Provide the [X, Y] coordinate of the cell's center where the given text is located.  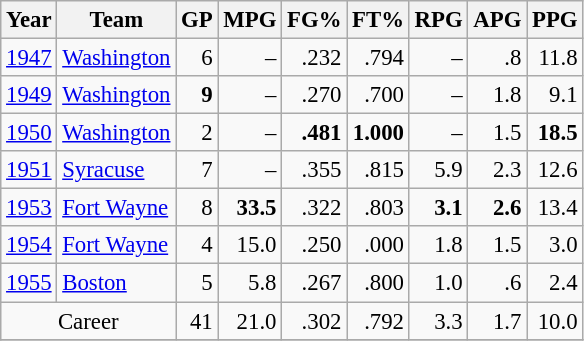
.792 [378, 321]
MPG [250, 20]
2.3 [498, 170]
3.1 [438, 208]
9.1 [555, 95]
15.0 [250, 245]
1950 [29, 133]
7 [197, 170]
.322 [314, 208]
4 [197, 245]
.481 [314, 133]
.794 [378, 58]
1.0 [438, 283]
Year [29, 20]
.700 [378, 95]
10.0 [555, 321]
FG% [314, 20]
.270 [314, 95]
3.3 [438, 321]
APG [498, 20]
.6 [498, 283]
33.5 [250, 208]
.232 [314, 58]
2.6 [498, 208]
2.4 [555, 283]
1951 [29, 170]
13.4 [555, 208]
5.8 [250, 283]
.803 [378, 208]
.8 [498, 58]
Career [88, 321]
5 [197, 283]
.302 [314, 321]
21.0 [250, 321]
1.7 [498, 321]
Team [116, 20]
8 [197, 208]
1953 [29, 208]
Boston [116, 283]
RPG [438, 20]
1949 [29, 95]
.815 [378, 170]
1954 [29, 245]
9 [197, 95]
.355 [314, 170]
.267 [314, 283]
12.6 [555, 170]
6 [197, 58]
Syracuse [116, 170]
PPG [555, 20]
1955 [29, 283]
1.000 [378, 133]
.000 [378, 245]
41 [197, 321]
GP [197, 20]
11.8 [555, 58]
FT% [378, 20]
.250 [314, 245]
3.0 [555, 245]
5.9 [438, 170]
1947 [29, 58]
2 [197, 133]
18.5 [555, 133]
.800 [378, 283]
